Return (X, Y) of the center of cell containing provided text 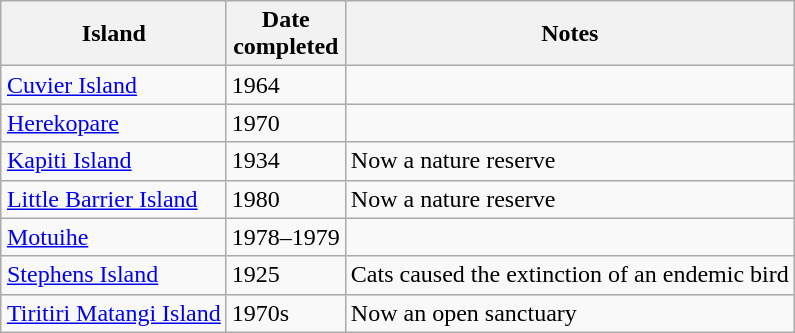
Cuvier Island (114, 85)
1964 (286, 85)
Date completed (286, 34)
Island (114, 34)
Little Barrier Island (114, 199)
Stephens Island (114, 275)
Cats caused the extinction of an endemic bird (570, 275)
1980 (286, 199)
Notes (570, 34)
1934 (286, 161)
1970 (286, 123)
Now an open sanctuary (570, 313)
Tiritiri Matangi Island (114, 313)
Motuihe (114, 237)
Kapiti Island (114, 161)
Herekopare (114, 123)
1925 (286, 275)
1978–1979 (286, 237)
1970s (286, 313)
